Scan for the cell matching the given text and deliver its (X, Y) coordinate at center. 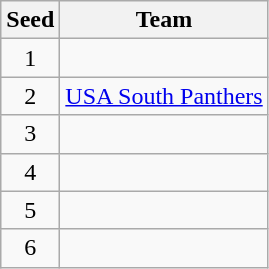
5 (30, 210)
4 (30, 172)
1 (30, 58)
Seed (30, 20)
USA South Panthers (164, 96)
3 (30, 134)
6 (30, 248)
Team (164, 20)
2 (30, 96)
